Capture the cell that displays the provided text and extract its (X, Y) central coordinate. 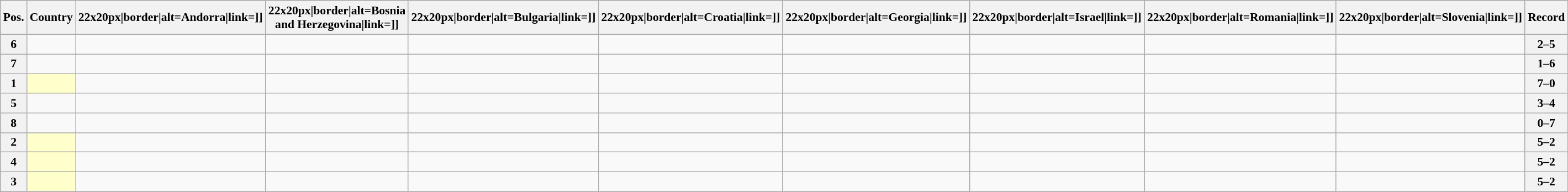
22x20px|border|alt=Israel|link=]] (1057, 18)
7–0 (1546, 84)
2–5 (1546, 44)
Record (1546, 18)
2 (14, 142)
22x20px|border|alt=Andorra|link=]] (171, 18)
Country (51, 18)
3–4 (1546, 103)
0–7 (1546, 123)
3 (14, 182)
22x20px|border|alt=Romania|link=]] (1240, 18)
Pos. (14, 18)
1 (14, 84)
7 (14, 64)
22x20px|border|alt=Bosnia and Herzegovina|link=]] (337, 18)
4 (14, 162)
22x20px|border|alt=Bulgaria|link=]] (503, 18)
22x20px|border|alt=Croatia|link=]] (690, 18)
5 (14, 103)
1–6 (1546, 64)
22x20px|border|alt=Slovenia|link=]] (1430, 18)
8 (14, 123)
22x20px|border|alt=Georgia|link=]] (876, 18)
6 (14, 44)
